Detect which cell encompasses the target text, then output its [X, Y] center coordinate. 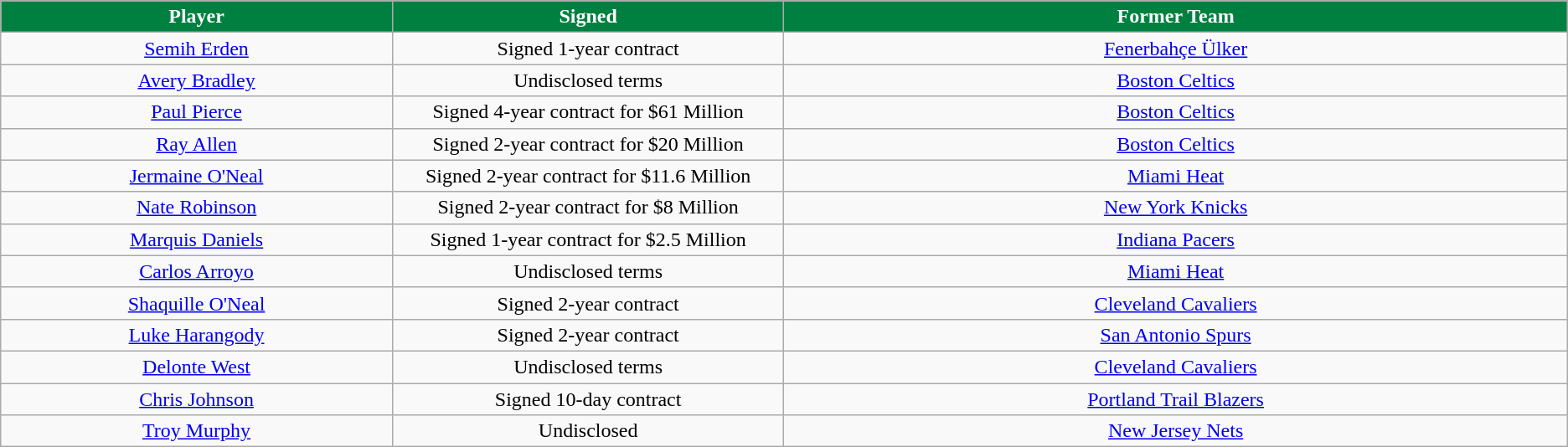
Player [197, 17]
Troy Murphy [197, 431]
Signed 1-year contract [588, 49]
Avery Bradley [197, 80]
Chris Johnson [197, 399]
Shaquille O'Neal [197, 303]
Undisclosed [588, 431]
San Antonio Spurs [1176, 335]
Signed [588, 17]
Signed 2-year contract for $11.6 Million [588, 176]
Marquis Daniels [197, 239]
New Jersey Nets [1176, 431]
Signed 10-day contract [588, 399]
Signed 2-year contract for $8 Million [588, 208]
Paul Pierce [197, 112]
Signed 2-year contract for $20 Million [588, 144]
Portland Trail Blazers [1176, 399]
Delonte West [197, 367]
Ray Allen [197, 144]
New York Knicks [1176, 208]
Jermaine O'Neal [197, 176]
Signed 1-year contract for $2.5 Million [588, 239]
Former Team [1176, 17]
Luke Harangody [197, 335]
Carlos Arroyo [197, 271]
Nate Robinson [197, 208]
Indiana Pacers [1176, 239]
Fenerbahçe Ülker [1176, 49]
Signed 4-year contract for $61 Million [588, 112]
Semih Erden [197, 49]
